From the cell containing the given text, extract its center point as (X, Y) coordinate. 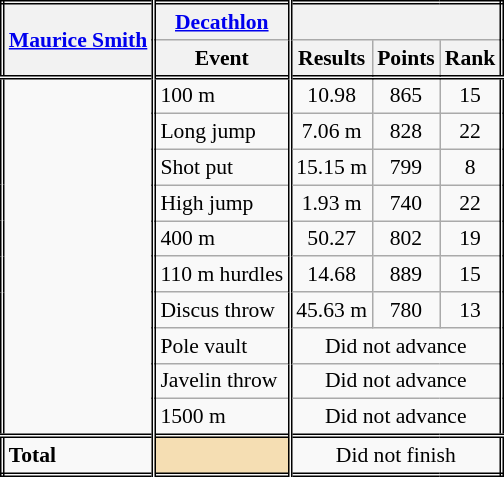
19 (471, 239)
7.06 m (331, 132)
1.93 m (331, 203)
740 (406, 203)
Pole vault (222, 346)
100 m (222, 96)
Points (406, 58)
15.15 m (331, 168)
Decathlon (222, 22)
Discus throw (222, 310)
13 (471, 310)
400 m (222, 239)
865 (406, 96)
10.98 (331, 96)
889 (406, 275)
High jump (222, 203)
799 (406, 168)
Rank (471, 58)
14.68 (331, 275)
1500 m (222, 418)
Maurice Smith (78, 40)
45.63 m (331, 310)
50.27 (331, 239)
Long jump (222, 132)
Javelin throw (222, 381)
Did not finish (396, 456)
828 (406, 132)
110 m hurdles (222, 275)
Event (222, 58)
Results (331, 58)
Shot put (222, 168)
802 (406, 239)
8 (471, 168)
780 (406, 310)
Total (78, 456)
